Capture the cell that displays the provided text and extract its (X, Y) central coordinate. 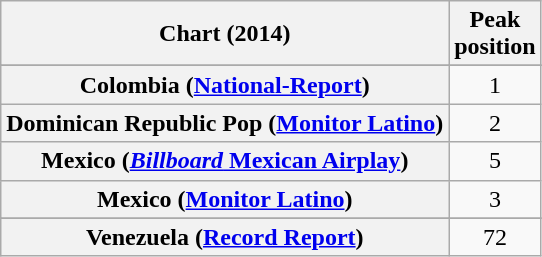
Dominican Republic Pop (Monitor Latino) (225, 123)
Peak position (495, 34)
3 (495, 199)
Mexico (Monitor Latino) (225, 199)
Mexico (Billboard Mexican Airplay) (225, 161)
Chart (2014) (225, 34)
72 (495, 237)
2 (495, 123)
1 (495, 85)
Colombia (National-Report) (225, 85)
5 (495, 161)
Venezuela (Record Report) (225, 237)
